Return (X, Y) of the center of cell containing provided text 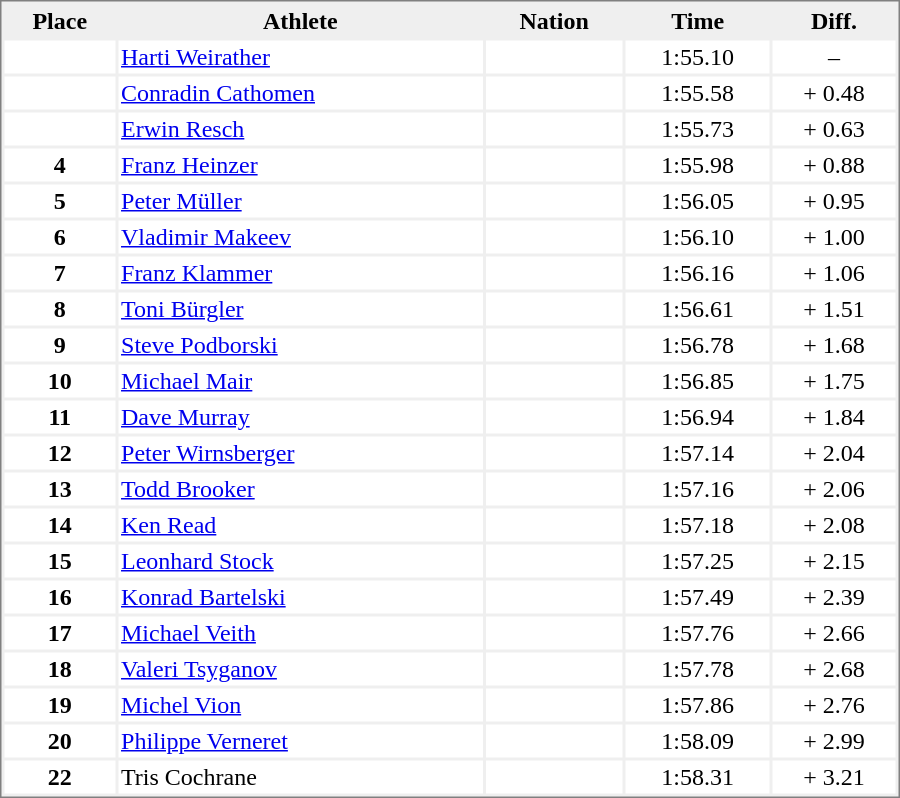
+ 0.48 (834, 92)
22 (60, 776)
13 (60, 488)
7 (60, 272)
Todd Brooker (300, 488)
Ken Read (300, 524)
+ 1.84 (834, 416)
+ 3.21 (834, 776)
17 (60, 632)
+ 1.00 (834, 236)
+ 2.39 (834, 596)
Diff. (834, 20)
19 (60, 704)
1:58.31 (698, 776)
5 (60, 200)
1:55.73 (698, 128)
1:56.10 (698, 236)
9 (60, 344)
Vladimir Makeev (300, 236)
16 (60, 596)
10 (60, 380)
+ 1.75 (834, 380)
18 (60, 668)
+ 1.51 (834, 308)
+ 2.06 (834, 488)
Michael Veith (300, 632)
Nation (554, 20)
1:57.14 (698, 452)
Toni Bürgler (300, 308)
4 (60, 164)
Peter Müller (300, 200)
+ 0.63 (834, 128)
1:57.25 (698, 560)
Dave Murray (300, 416)
+ 2.15 (834, 560)
+ 1.06 (834, 272)
1:58.09 (698, 740)
+ 2.99 (834, 740)
1:56.94 (698, 416)
1:55.98 (698, 164)
1:56.05 (698, 200)
Michael Mair (300, 380)
Franz Heinzer (300, 164)
11 (60, 416)
Konrad Bartelski (300, 596)
+ 2.68 (834, 668)
6 (60, 236)
Peter Wirnsberger (300, 452)
1:57.76 (698, 632)
+ 0.88 (834, 164)
Time (698, 20)
Tris Cochrane (300, 776)
Franz Klammer (300, 272)
1:56.78 (698, 344)
20 (60, 740)
+ 2.76 (834, 704)
Erwin Resch (300, 128)
+ 2.04 (834, 452)
Conradin Cathomen (300, 92)
1:56.85 (698, 380)
+ 2.66 (834, 632)
Athlete (300, 20)
1:57.16 (698, 488)
1:57.78 (698, 668)
8 (60, 308)
+ 2.08 (834, 524)
14 (60, 524)
1:55.10 (698, 56)
12 (60, 452)
15 (60, 560)
1:57.18 (698, 524)
Steve Podborski (300, 344)
Leonhard Stock (300, 560)
Michel Vion (300, 704)
1:57.86 (698, 704)
1:56.61 (698, 308)
+ 1.68 (834, 344)
1:57.49 (698, 596)
+ 0.95 (834, 200)
Place (60, 20)
1:56.16 (698, 272)
1:55.58 (698, 92)
Harti Weirather (300, 56)
Philippe Verneret (300, 740)
Valeri Tsyganov (300, 668)
– (834, 56)
